From the cell containing the given text, extract its center point as (x, y) coordinate. 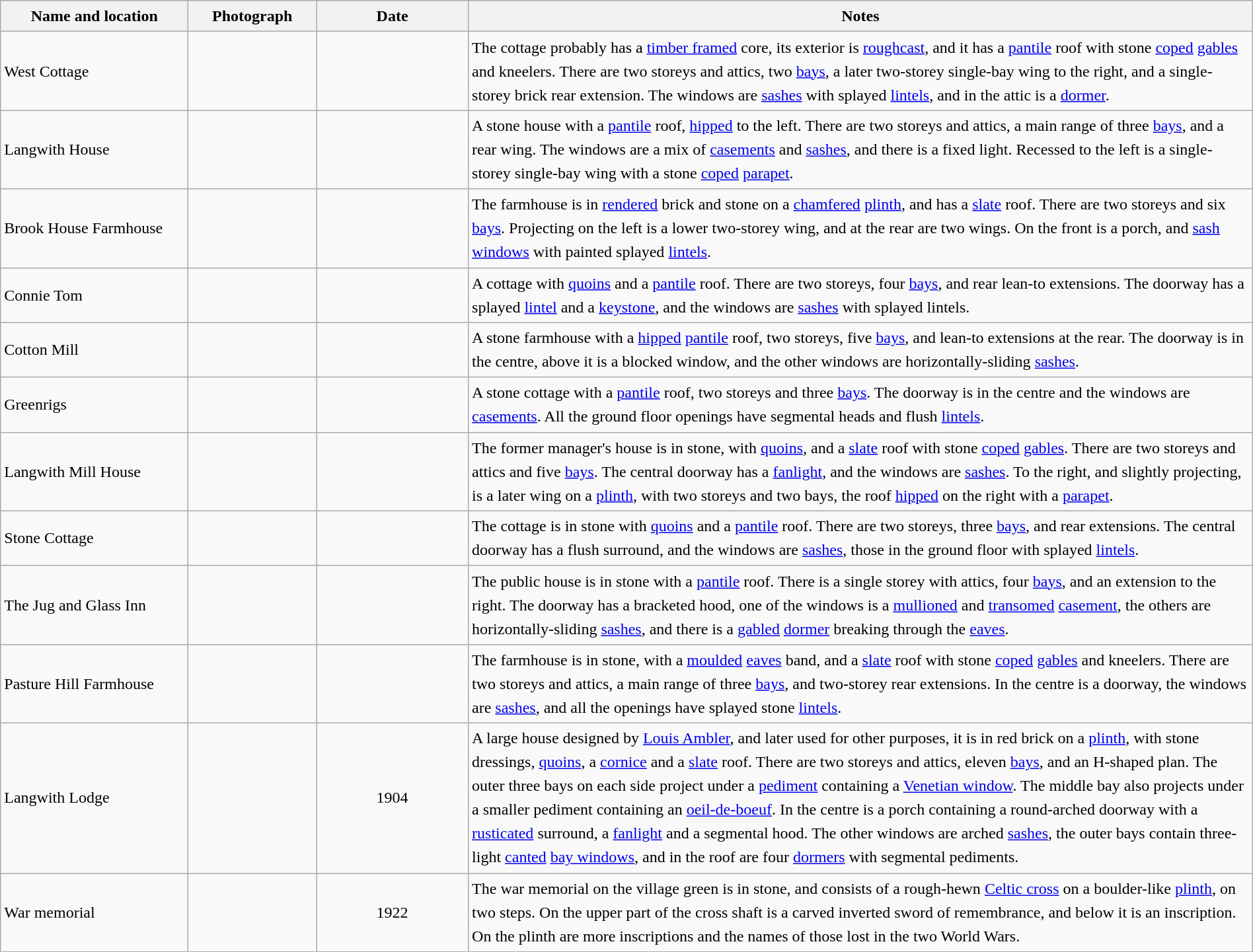
Greenrigs (95, 404)
Photograph (252, 16)
Stone Cottage (95, 538)
West Cottage (95, 71)
Langwith Mill House (95, 472)
War memorial (95, 913)
Brook House Farmhouse (95, 229)
The Jug and Glass Inn (95, 605)
Pasture Hill Farmhouse (95, 683)
Connie Tom (95, 295)
1922 (393, 913)
Name and location (95, 16)
Langwith House (95, 149)
Date (393, 16)
Notes (860, 16)
1904 (393, 798)
Cotton Mill (95, 350)
Langwith Lodge (95, 798)
